Search for the cell housing the specified text and yield its (X, Y) center coordinate. 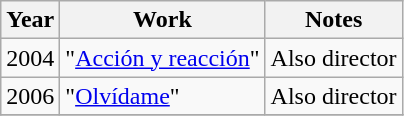
Notes (334, 20)
2006 (30, 96)
"Olvídame" (162, 96)
Work (162, 20)
"Acción y reacción" (162, 58)
2004 (30, 58)
Year (30, 20)
